Pinpoint the cell where the given text exists, returning its (x, y) midpoint coordinate. 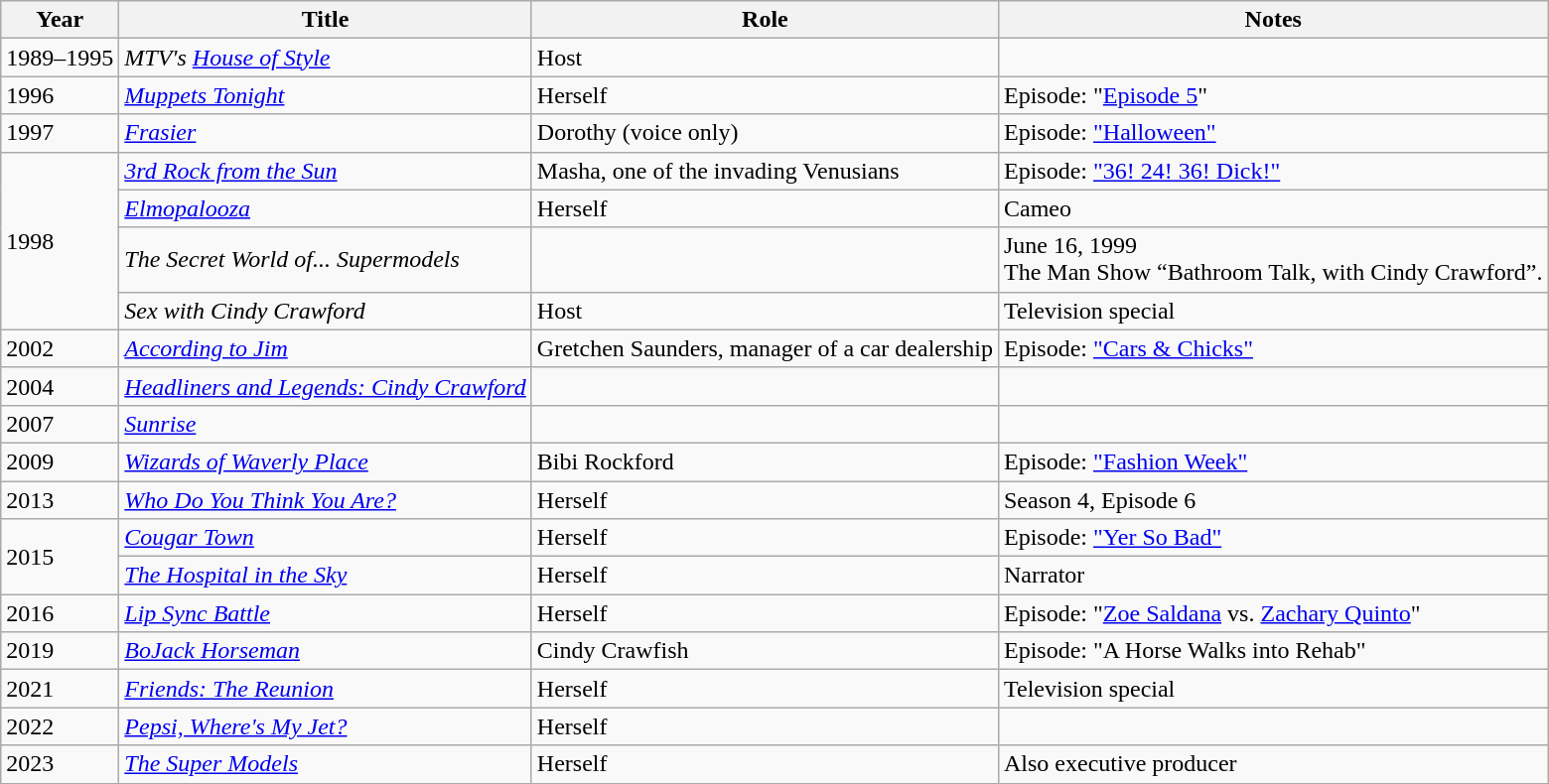
1996 (60, 95)
Masha, one of the invading Venusians (765, 171)
Sex with Cindy Crawford (326, 311)
Episode: "Fashion Week" (1273, 461)
Episode: "Zoe Saldana vs. Zachary Quinto" (1273, 613)
2009 (60, 461)
Elmopalooza (326, 208)
2023 (60, 764)
Dorothy (voice only) (765, 133)
June 16, 1999The Man Show “Bathroom Talk, with Cindy Crawford”. (1273, 260)
Sunrise (326, 424)
2021 (60, 689)
Title (326, 20)
1998 (60, 240)
Cindy Crawfish (765, 651)
2016 (60, 613)
BoJack Horseman (326, 651)
Cameo (1273, 208)
Year (60, 20)
Episode: "Yer So Bad" (1273, 538)
2013 (60, 499)
2002 (60, 348)
Notes (1273, 20)
MTV's House of Style (326, 58)
Narrator (1273, 576)
Headliners and Legends: Cindy Crawford (326, 386)
2004 (60, 386)
The Super Models (326, 764)
Also executive producer (1273, 764)
Episode: "A Horse Walks into Rehab" (1273, 651)
Episode: "Cars & Chicks" (1273, 348)
Season 4, Episode 6 (1273, 499)
Frasier (326, 133)
Friends: The Reunion (326, 689)
Lip Sync Battle (326, 613)
Episode: "Episode 5" (1273, 95)
Who Do You Think You Are? (326, 499)
1997 (60, 133)
2015 (60, 557)
3rd Rock from the Sun (326, 171)
Cougar Town (326, 538)
2007 (60, 424)
1989–1995 (60, 58)
The Secret World of... Supermodels (326, 260)
Role (765, 20)
Episode: "Halloween" (1273, 133)
Muppets Tonight (326, 95)
Bibi Rockford (765, 461)
Episode: "36! 24! 36! Dick!" (1273, 171)
2019 (60, 651)
Wizards of Waverly Place (326, 461)
According to Jim (326, 348)
Gretchen Saunders, manager of a car dealership (765, 348)
Pepsi, Where's My Jet? (326, 726)
2022 (60, 726)
The Hospital in the Sky (326, 576)
